From the cell containing the given text, extract its center point as (x, y) coordinate. 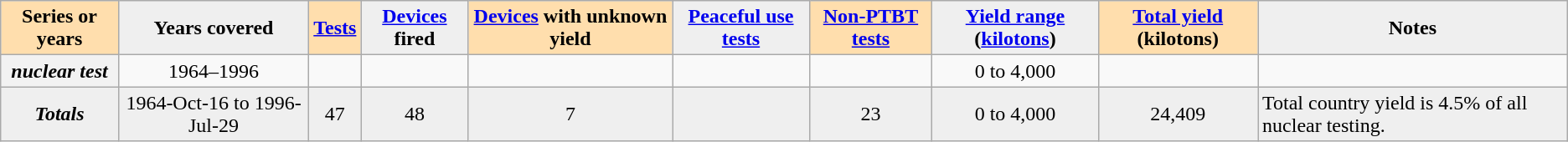
Non-PTBT tests (871, 28)
7 (570, 114)
Peaceful use tests (740, 28)
1964-Oct-16 to 1996-Jul-29 (213, 114)
Notes (1413, 28)
Series or years (60, 28)
Yield range (kilotons) (1015, 28)
1964–1996 (213, 71)
23 (871, 114)
Tests (335, 28)
nuclear test (60, 71)
Devices fired (415, 28)
47 (335, 114)
Total yield (kilotons) (1178, 28)
Devices with unknown yield (570, 28)
Totals (60, 114)
Total country yield is 4.5% of all nuclear testing. (1413, 114)
48 (415, 114)
Years covered (213, 28)
24,409 (1178, 114)
